From the cell containing the given text, extract its center point as [x, y] coordinate. 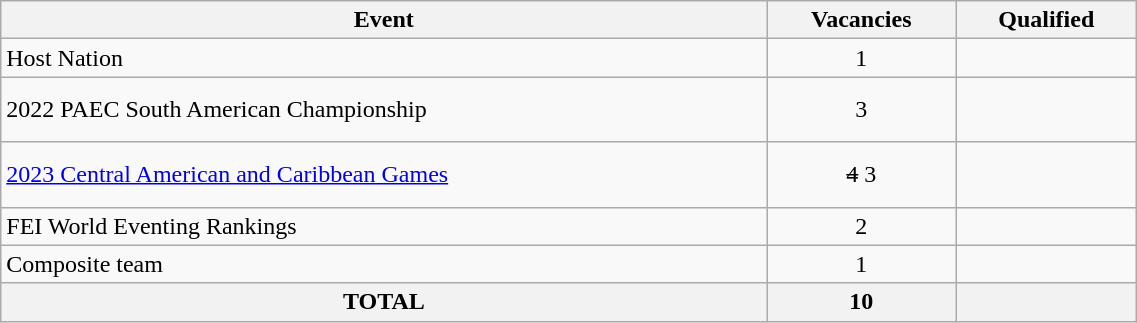
Qualified [1046, 20]
4 3 [862, 174]
FEI World Eventing Rankings [384, 226]
2023 Central American and Caribbean Games [384, 174]
2 [862, 226]
3 [862, 110]
TOTAL [384, 302]
Event [384, 20]
Vacancies [862, 20]
Host Nation [384, 58]
Composite team [384, 264]
2022 PAEC South American Championship [384, 110]
10 [862, 302]
